Identify which cell holds the provided text, then report its (X, Y) central coordinate. 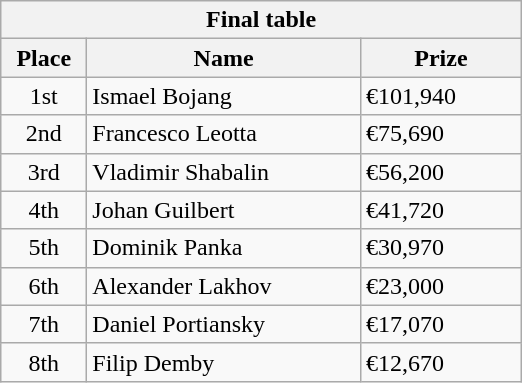
Daniel Portiansky (224, 324)
€41,720 (440, 210)
€30,970 (440, 248)
Alexander Lakhov (224, 286)
Johan Guilbert (224, 210)
Name (224, 58)
€75,690 (440, 134)
2nd (44, 134)
Final table (262, 20)
Dominik Panka (224, 248)
€17,070 (440, 324)
1st (44, 96)
Ismael Bojang (224, 96)
€12,670 (440, 362)
6th (44, 286)
Place (44, 58)
7th (44, 324)
Francesco Leotta (224, 134)
3rd (44, 172)
Prize (440, 58)
€101,940 (440, 96)
5th (44, 248)
Vladimir Shabalin (224, 172)
8th (44, 362)
4th (44, 210)
Filip Demby (224, 362)
€23,000 (440, 286)
€56,200 (440, 172)
